Extract the [X, Y] coordinate from the center of the cell holding the provided text.  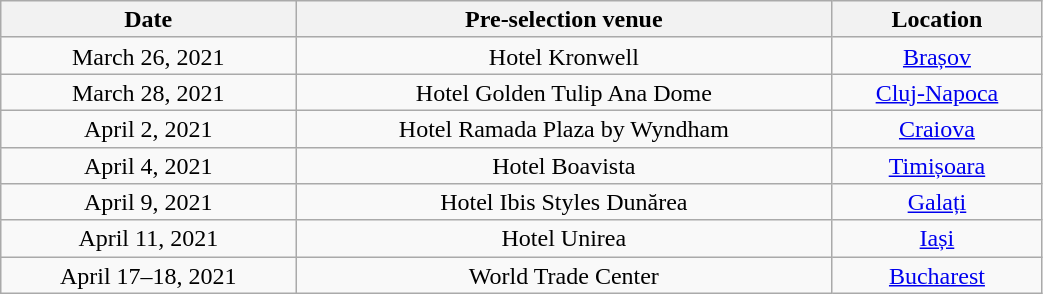
April 11, 2021 [148, 238]
Iași [937, 238]
April 17–18, 2021 [148, 276]
Brașov [937, 56]
Date [148, 20]
Hotel Ramada Plaza by Wyndham [564, 128]
Galați [937, 202]
Hotel Boavista [564, 166]
Location [937, 20]
Hotel Golden Tulip Ana Dome [564, 92]
Craiova [937, 128]
April 9, 2021 [148, 202]
March 26, 2021 [148, 56]
Hotel Kronwell [564, 56]
World Trade Center [564, 276]
Cluj-Napoca [937, 92]
Pre-selection venue [564, 20]
April 4, 2021 [148, 166]
Hotel Unirea [564, 238]
Bucharest [937, 276]
Timișoara [937, 166]
March 28, 2021 [148, 92]
Hotel Ibis Styles Dunărea [564, 202]
April 2, 2021 [148, 128]
